Scan for the cell matching the given text and deliver its [X, Y] coordinate at center. 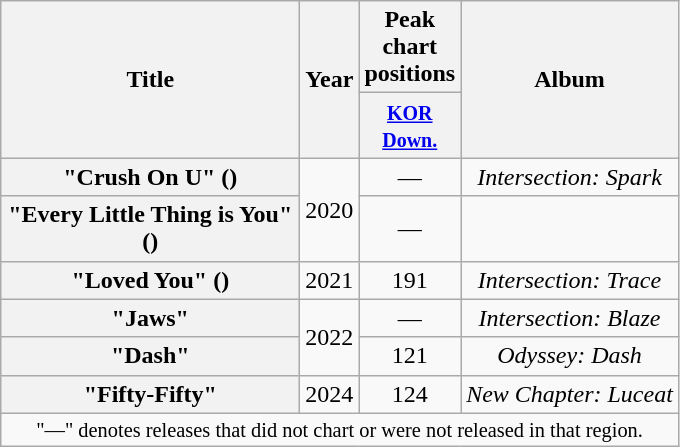
2022 [330, 337]
2020 [330, 210]
"Every Little Thing is You" () [150, 228]
2021 [330, 280]
"Crush On U" () [150, 177]
Title [150, 80]
"Loved You" () [150, 280]
"—" denotes releases that did not chart or were not released in that region. [340, 430]
Year [330, 80]
New Chapter: Luceat [570, 394]
Intersection: Blaze [570, 318]
Intersection: Spark [570, 177]
2024 [330, 394]
Peak chart positions [410, 47]
Odyssey: Dash [570, 356]
"Fifty-Fifty" [150, 394]
"Jaws" [150, 318]
"Dash" [150, 356]
121 [410, 356]
191 [410, 280]
Intersection: Trace [570, 280]
Album [570, 80]
124 [410, 394]
KORDown. [410, 126]
